Return (X, Y) of the center of cell containing provided text 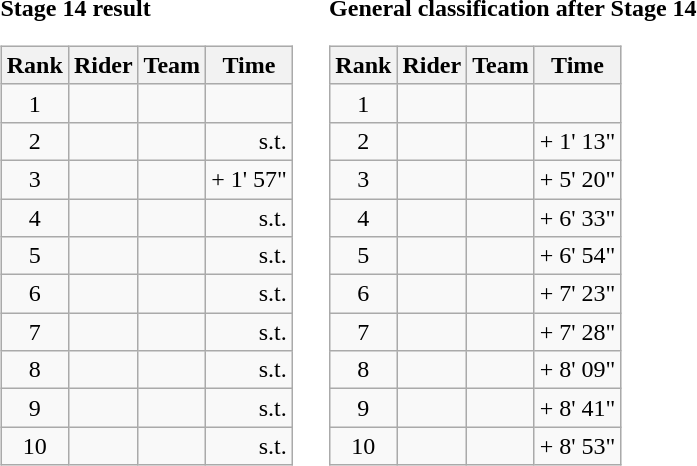
+ 5' 20" (578, 179)
+ 6' 54" (578, 256)
+ 7' 28" (578, 332)
+ 8' 41" (578, 408)
+ 8' 09" (578, 370)
+ 6' 33" (578, 217)
+ 7' 23" (578, 294)
+ 1' 13" (578, 141)
+ 8' 53" (578, 446)
+ 1' 57" (250, 179)
